Extract the [X, Y] coordinate from the center of the cell holding the provided text.  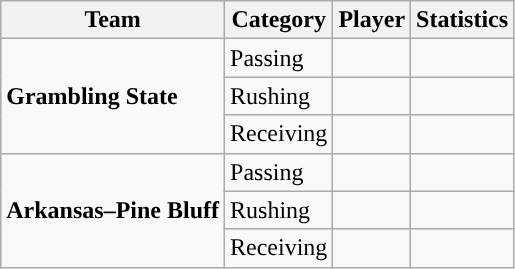
Player [372, 20]
Team [113, 20]
Arkansas–Pine Bluff [113, 210]
Statistics [462, 20]
Category [279, 20]
Grambling State [113, 96]
